Determine the (X, Y) coordinate at the center of the cell enclosing the given text.  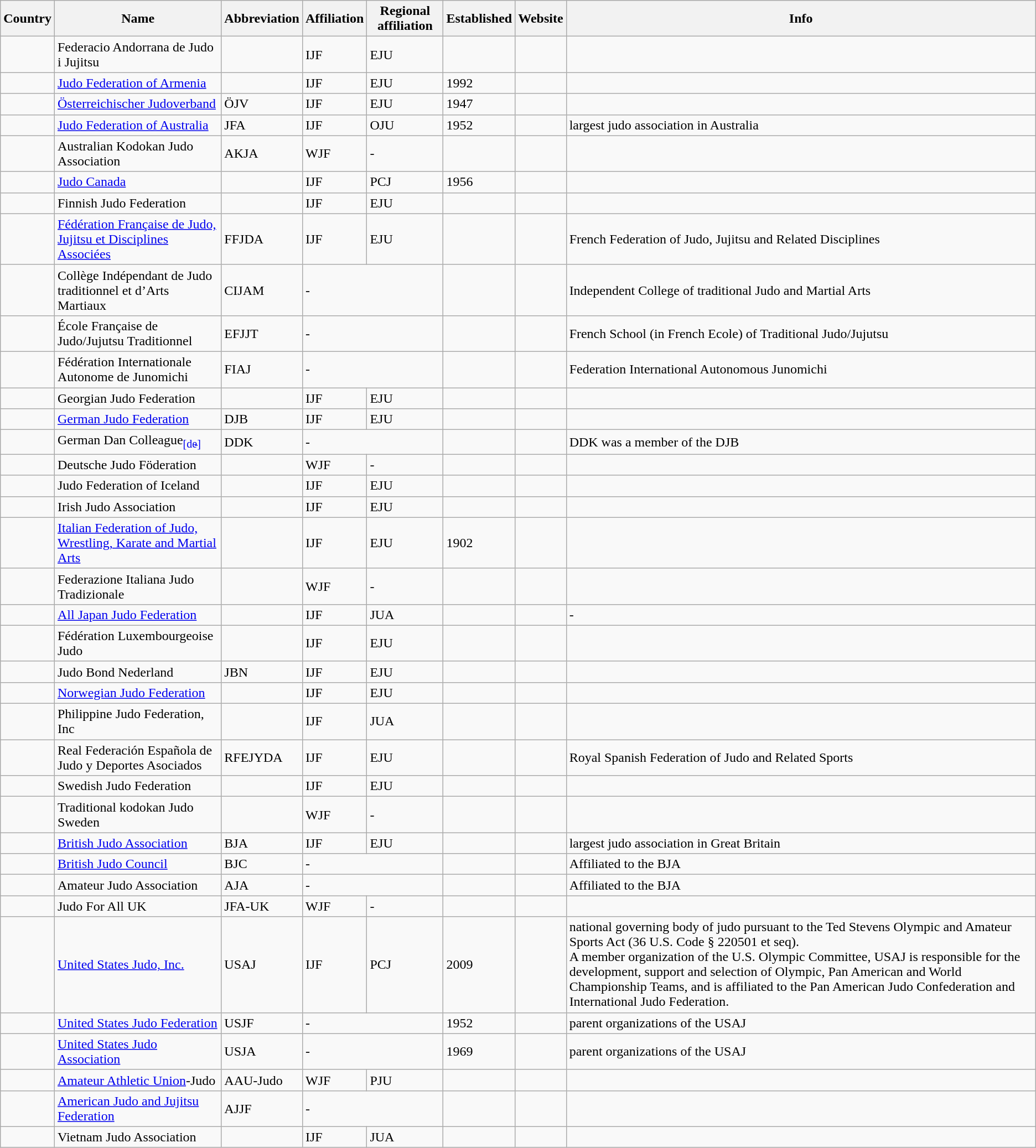
Collège Indépendant de Judo traditionnel et d’Arts Martiaux (137, 290)
1969 (479, 1051)
United States Judo, Inc. (137, 965)
1956 (479, 182)
United States Judo Federation (137, 1023)
Website (541, 19)
BJC (262, 864)
DDK (262, 442)
Georgian Judo Federation (137, 398)
Info (801, 19)
1902 (479, 543)
Federation International Autonomous Junomichi (801, 370)
Judo Federation of Australia (137, 125)
Vietnam Judo Association (137, 1137)
FFJDA (262, 239)
1947 (479, 104)
Name (137, 19)
USJF (262, 1023)
Judo Federation of Armenia (137, 83)
AJA (262, 885)
JFA-UK (262, 906)
Irish Judo Association (137, 507)
AJJF (262, 1109)
USAJ (262, 965)
British Judo Council (137, 864)
Federacio Andorrana de Judo i Jujitsu (137, 54)
Amateur Judo Association (137, 885)
CIJAM (262, 290)
Deutsche Judo Föderation (137, 465)
Australian Kodokan Judo Association (137, 154)
JBN (262, 672)
OJU (405, 125)
BJA (262, 843)
AAU-Judo (262, 1080)
PJU (405, 1080)
British Judo Association (137, 843)
ÖJV (262, 104)
Regional affiliation (405, 19)
Traditional kodokan Judo Sweden (137, 814)
DJB (262, 419)
French School (in French Ecole) of Traditional Judo/Jujutsu (801, 333)
Abbreviation (262, 19)
Established (479, 19)
Affiliation (334, 19)
All Japan Judo Federation (137, 615)
Finnish Judo Federation (137, 203)
Judo Canada (137, 182)
American Judo and Jujitsu Federation (137, 1109)
AKJA (262, 154)
largest judo association in Australia (801, 125)
Independent College of traditional Judo and Martial Arts (801, 290)
United States Judo Association (137, 1051)
French Federation of Judo, Jujitsu and Related Disciplines (801, 239)
Philippine Judo Federation, Inc (137, 721)
largest judo association in Great Britain (801, 843)
2009 (479, 965)
USJA (262, 1051)
EFJJT (262, 333)
German Dan Colleague[de] (137, 442)
Amateur Athletic Union-Judo (137, 1080)
Italian Federation of Judo, Wrestling, Karate and Martial Arts (137, 543)
FIAJ (262, 370)
Real Federación Española de Judo y Deportes Asociados (137, 758)
Judo Federation of Iceland (137, 486)
1992 (479, 83)
Österreichischer Judoverband (137, 104)
Country (28, 19)
RFEJYDA (262, 758)
École Française de Judo/Jujutsu Traditionnel (137, 333)
JFA (262, 125)
Federazione Italiana Judo Tradizionale (137, 586)
Fédération Luxembourgeoise Judo (137, 643)
Fédération Internationale Autonome de Junomichi (137, 370)
Judo Bond Nederland (137, 672)
DDK was a member of the DJB (801, 442)
Fédération Française de Judo, Jujitsu et Disciplines Associées (137, 239)
Swedish Judo Federation (137, 786)
German Judo Federation (137, 419)
Royal Spanish Federation of Judo and Related Sports (801, 758)
Norwegian Judo Federation (137, 693)
Judo For All UK (137, 906)
